Search for the cell housing the specified text and yield its (x, y) center coordinate. 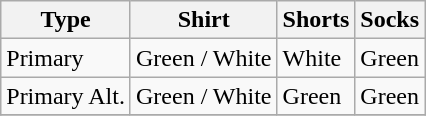
Shorts (316, 20)
Shirt (204, 20)
Primary Alt. (66, 96)
White (316, 58)
Primary (66, 58)
Type (66, 20)
Socks (390, 20)
